Extract the (X, Y) coordinate from the center of the cell holding the provided text.  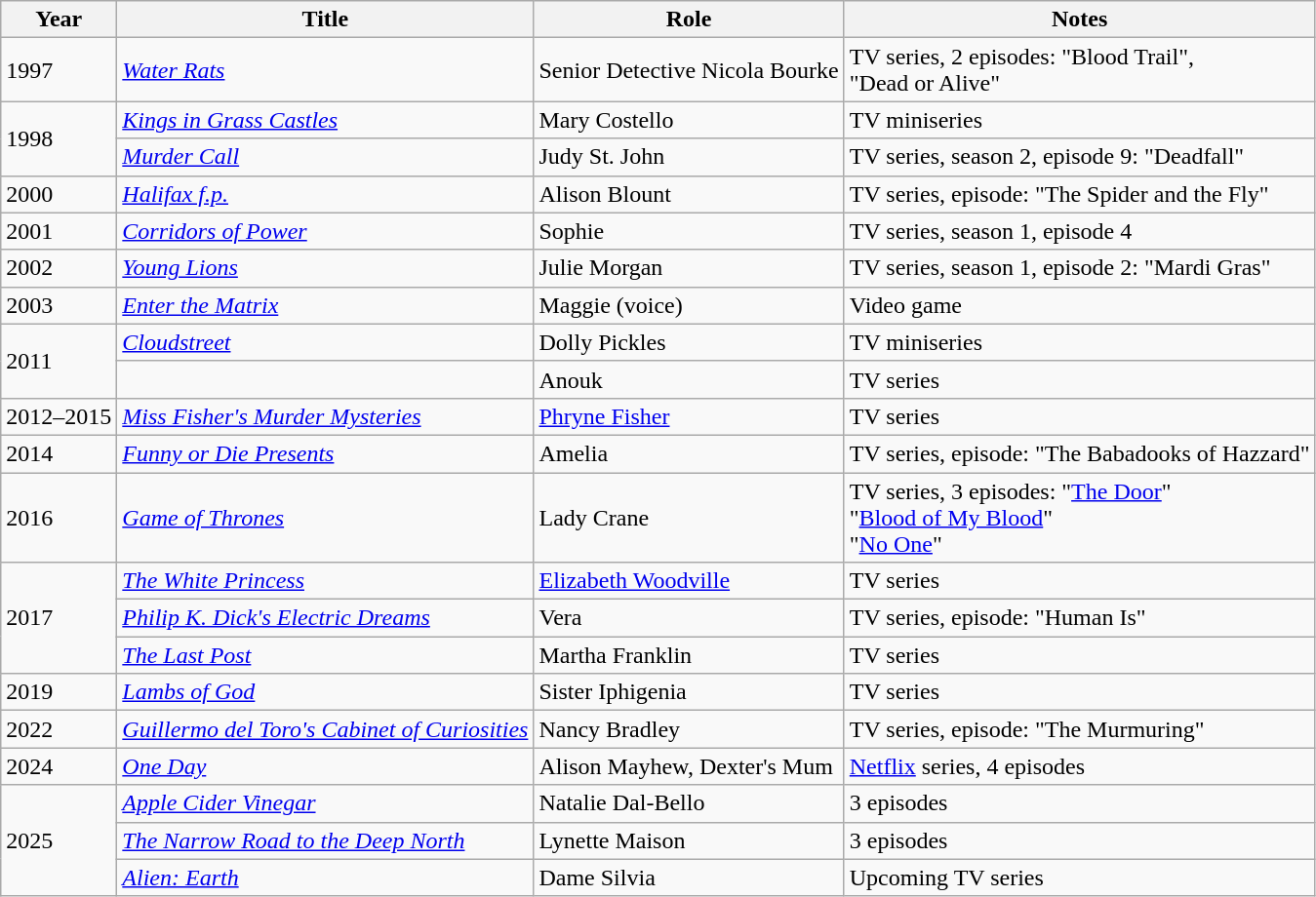
TV series, season 1, episode 4 (1079, 231)
Halifax f.p. (326, 194)
Game of Thrones (326, 517)
Video game (1079, 305)
Upcoming TV series (1079, 877)
Cloudstreet (326, 342)
Sophie (689, 231)
The White Princess (326, 581)
2000 (59, 194)
TV series, 2 episodes: "Blood Trail","Dead or Alive" (1079, 70)
2002 (59, 268)
2025 (59, 840)
Vera (689, 618)
One Day (326, 766)
Alison Mayhew, Dexter's Mum (689, 766)
2017 (59, 618)
1997 (59, 70)
Mary Costello (689, 120)
TV series, episode: "The Murmuring" (1079, 729)
TV series, season 1, episode 2: "Mardi Gras" (1079, 268)
Natalie Dal-Bello (689, 803)
2001 (59, 231)
Judy St. John (689, 157)
2016 (59, 517)
The Last Post (326, 655)
Guillermo del Toro's Cabinet of Curiosities (326, 729)
Lynette Maison (689, 840)
Julie Morgan (689, 268)
Netflix series, 4 episodes (1079, 766)
Anouk (689, 379)
Senior Detective Nicola Bourke (689, 70)
2022 (59, 729)
TV series, 3 episodes: "The Door""Blood of My Blood""No One" (1079, 517)
Alien: Earth (326, 877)
Martha Franklin (689, 655)
Phryne Fisher (689, 416)
Water Rats (326, 70)
Philip K. Dick's Electric Dreams (326, 618)
TV series, episode: "Human Is" (1079, 618)
2012–2015 (59, 416)
Notes (1079, 19)
TV series, episode: "The Spider and the Fly" (1079, 194)
The Narrow Road to the Deep North (326, 840)
2019 (59, 692)
Lambs of God (326, 692)
Role (689, 19)
Young Lions (326, 268)
Miss Fisher's Murder Mysteries (326, 416)
Kings in Grass Castles (326, 120)
Alison Blount (689, 194)
Title (326, 19)
2003 (59, 305)
Amelia (689, 453)
1998 (59, 138)
2024 (59, 766)
Sister Iphigenia (689, 692)
Dame Silvia (689, 877)
Murder Call (326, 157)
TV series, season 2, episode 9: "Deadfall" (1079, 157)
Funny or Die Presents (326, 453)
2014 (59, 453)
Enter the Matrix (326, 305)
Elizabeth Woodville (689, 581)
Year (59, 19)
TV series, episode: "The Babadooks of Hazzard" (1079, 453)
Nancy Bradley (689, 729)
Maggie (voice) (689, 305)
Apple Cider Vinegar (326, 803)
Dolly Pickles (689, 342)
Corridors of Power (326, 231)
2011 (59, 361)
Lady Crane (689, 517)
